Determine the [x, y] coordinate at the center of the cell enclosing the given text.  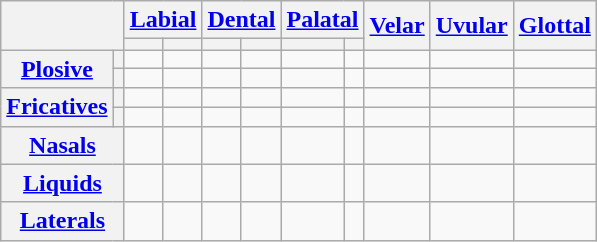
Nasals [62, 145]
Labial [163, 20]
Liquids [62, 183]
Velar [397, 26]
Plosive [57, 69]
Dental [242, 20]
Fricatives [57, 107]
Uvular [472, 26]
Glottal [554, 26]
Laterals [62, 221]
Palatal [322, 20]
